For the text-containing cell, return its midpoint in (X, Y) coordinate format. 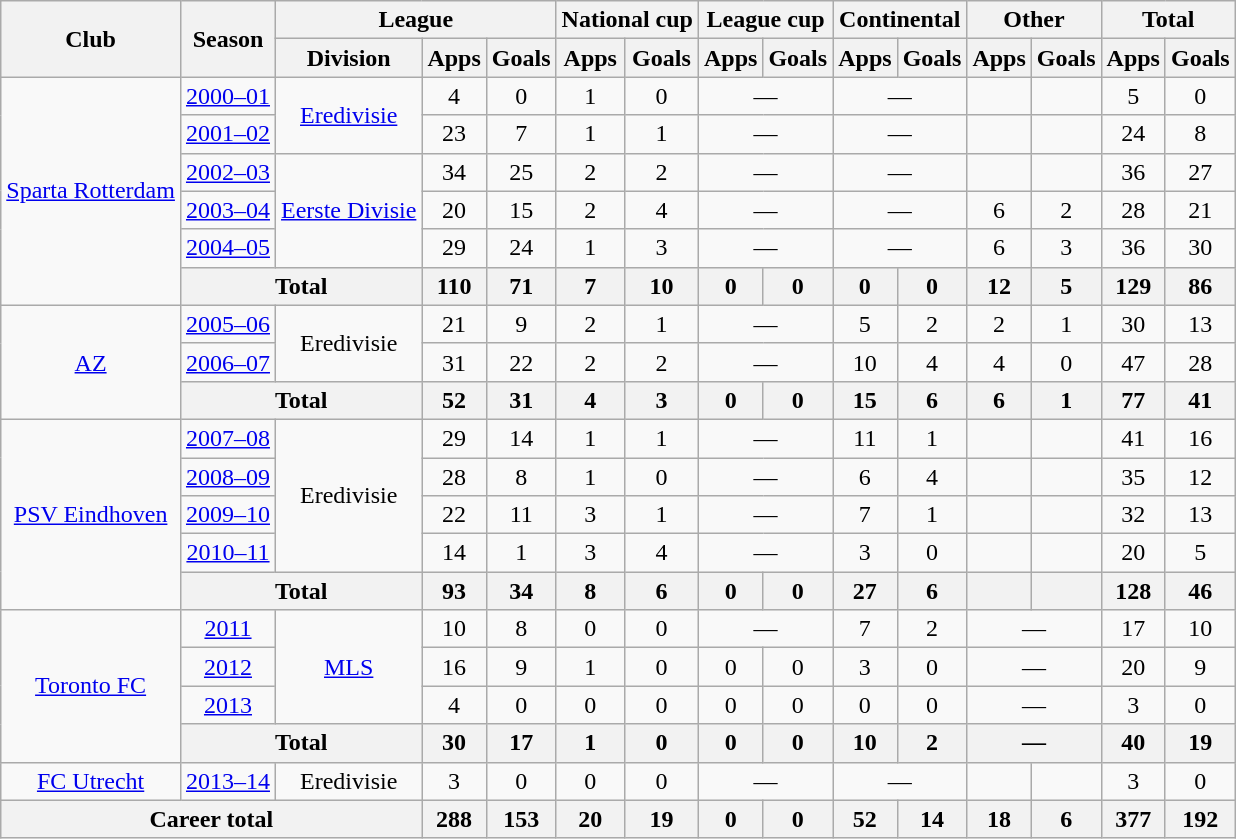
77 (1133, 400)
47 (1133, 362)
League cup (765, 20)
Career total (212, 819)
93 (454, 591)
153 (521, 819)
League (416, 20)
National cup (627, 20)
Season (228, 39)
377 (1133, 819)
Club (91, 39)
2005–06 (228, 324)
PSV Eindhoven (91, 514)
2013–14 (228, 781)
2013 (228, 705)
110 (454, 286)
25 (521, 172)
MLS (349, 667)
Eerste Divisie (349, 210)
2009–10 (228, 515)
129 (1133, 286)
Toronto FC (91, 686)
Division (349, 58)
Continental (900, 20)
2011 (228, 629)
2006–07 (228, 362)
2002–03 (228, 172)
AZ (91, 362)
2012 (228, 667)
35 (1133, 477)
288 (454, 819)
40 (1133, 743)
2008–09 (228, 477)
2007–08 (228, 438)
Other (1034, 20)
128 (1133, 591)
2010–11 (228, 553)
46 (1200, 591)
71 (521, 286)
FC Utrecht (91, 781)
23 (454, 134)
2000–01 (228, 96)
2003–04 (228, 210)
Sparta Rotterdam (91, 191)
86 (1200, 286)
2001–02 (228, 134)
32 (1133, 515)
2004–05 (228, 248)
18 (999, 819)
192 (1200, 819)
